Detect which cell encompasses the target text, then output its [x, y] center coordinate. 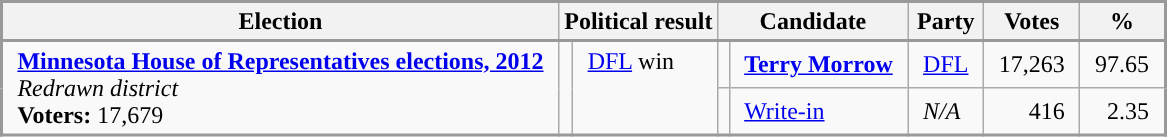
Minnesota House of Representatives elections, 2012Redrawn districtVoters: 17,679 [280, 88]
Terry Morrow [818, 64]
% [1122, 22]
Candidate [813, 22]
DFL win [644, 88]
N/A [946, 112]
Votes [1032, 22]
Write-in [818, 112]
17,263 [1032, 64]
416 [1032, 112]
2.35 [1122, 112]
Party [946, 22]
Election [280, 22]
97.65 [1122, 64]
Political result [638, 22]
DFL [946, 64]
